Identify which cell holds the provided text, then report its (x, y) central coordinate. 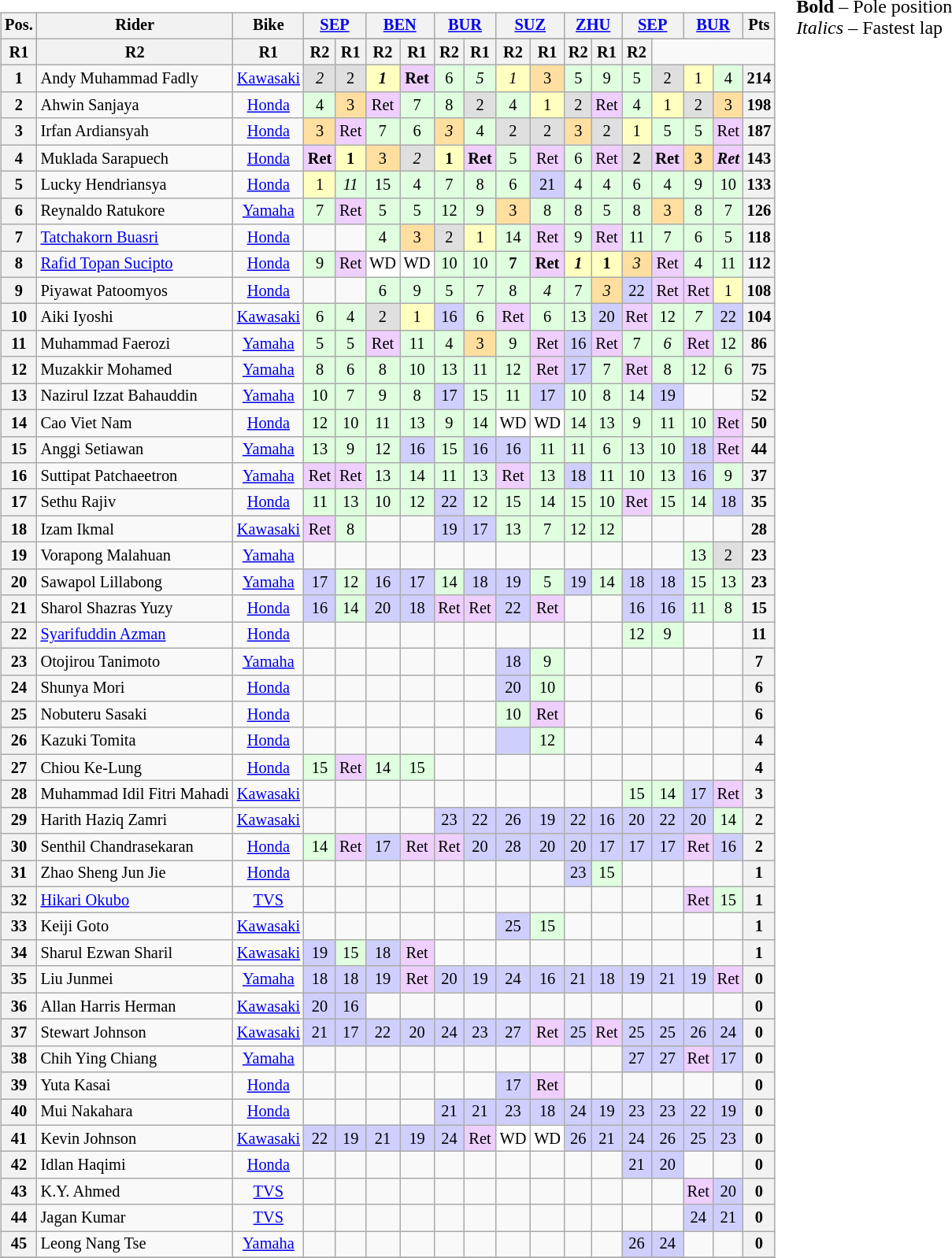
Hikari Okubo (135, 900)
33 (19, 927)
34 (19, 953)
86 (759, 344)
ZHU (594, 26)
104 (759, 317)
Zhao Sheng Jun Jie (135, 874)
Nobuteru Sasaki (135, 715)
112 (759, 265)
133 (759, 185)
108 (759, 290)
Piyawat Patoomyos (135, 290)
K.Y. Ahmed (135, 1192)
Tatchakorn Buasri (135, 238)
Liu Junmei (135, 979)
198 (759, 105)
Muklada Sarapuech (135, 158)
Senthil Chandrasekaran (135, 847)
Allan Harris Herman (135, 1006)
41 (19, 1138)
143 (759, 158)
Chiou Ke-Lung (135, 768)
Muhammad Faerozi (135, 344)
Lucky Hendriansya (135, 185)
Harith Haziq Zamri (135, 820)
Aiki Iyoshi (135, 317)
Reynaldo Ratukore (135, 211)
Otojirou Tanimoto (135, 661)
Ahwin Sanjaya (135, 105)
40 (19, 1112)
Pts (759, 26)
Vorapong Malahuan (135, 556)
29 (19, 820)
Syarifuddin Azman (135, 635)
Muhammad Idil Fitri Mahadi (135, 794)
38 (19, 1059)
30 (19, 847)
Irfan Ardiansyah (135, 131)
Sethu Rajiv (135, 502)
Jagan Kumar (135, 1218)
Muzakkir Mohamed (135, 370)
Leong Nang Tse (135, 1245)
Anggi Setiawan (135, 450)
36 (19, 1006)
Pos. (19, 26)
42 (19, 1165)
Nazirul Izzat Bahauddin (135, 397)
Rider (135, 26)
Stewart Johnson (135, 1033)
43 (19, 1192)
45 (19, 1245)
BEN (400, 26)
Bike (269, 26)
Suttipat Patchaeetron (135, 476)
52 (759, 397)
Idlan Haqimi (135, 1165)
Shunya Mori (135, 688)
50 (759, 423)
118 (759, 238)
Rafid Topan Sucipto (135, 265)
Kazuki Tomita (135, 741)
Keiji Goto (135, 927)
187 (759, 131)
39 (19, 1086)
Andy Muhammad Fadly (135, 79)
Kevin Johnson (135, 1138)
75 (759, 370)
SUZ (531, 26)
32 (19, 900)
126 (759, 211)
214 (759, 79)
Yuta Kasai (135, 1086)
31 (19, 874)
Izam Ikmal (135, 529)
Mui Nakahara (135, 1112)
Chih Ying Chiang (135, 1059)
Cao Viet Nam (135, 423)
Sharol Shazras Yuzy (135, 609)
Sharul Ezwan Sharil (135, 953)
Sawapol Lillabong (135, 582)
